Find where the given text appears and provide that cell's center as [x, y] coordinate. 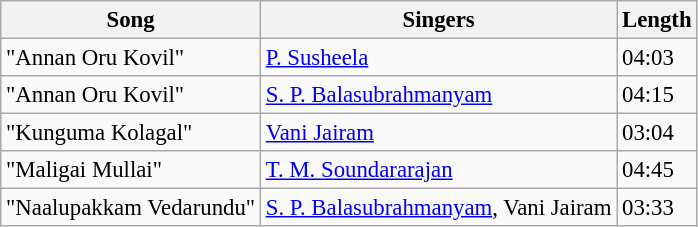
Song [131, 20]
03:33 [657, 208]
Singers [438, 20]
Length [657, 20]
03:04 [657, 133]
04:15 [657, 95]
S. P. Balasubrahmanyam [438, 95]
04:03 [657, 58]
Vani Jairam [438, 133]
S. P. Balasubrahmanyam, Vani Jairam [438, 208]
"Naalupakkam Vedarundu" [131, 208]
"Kunguma Kolagal" [131, 133]
04:45 [657, 170]
P. Susheela [438, 58]
"Maligai Mullai" [131, 170]
T. M. Soundararajan [438, 170]
